Provide the (X, Y) coordinate of the cell's center where the given text is located.  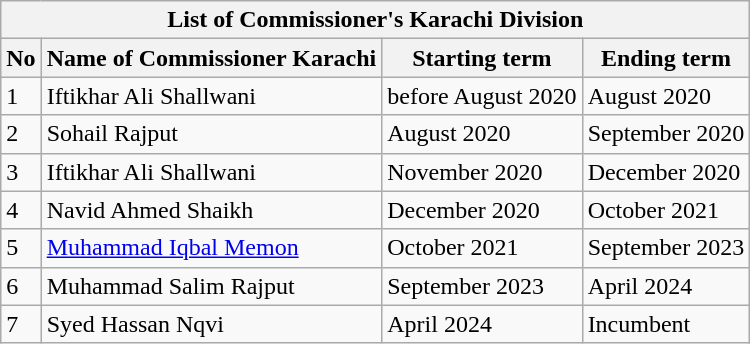
Sohail Rajput (212, 134)
November 2020 (482, 172)
6 (21, 286)
Muhammad Iqbal Memon (212, 248)
2 (21, 134)
Syed Hassan Nqvi (212, 324)
List of Commissioner's Karachi Division (376, 20)
September 2020 (666, 134)
Ending term (666, 58)
Name of Commissioner Karachi (212, 58)
before August 2020 (482, 96)
Navid Ahmed Shaikh (212, 210)
7 (21, 324)
1 (21, 96)
Muhammad Salim Rajput (212, 286)
Starting term (482, 58)
4 (21, 210)
3 (21, 172)
No (21, 58)
5 (21, 248)
Incumbent (666, 324)
